From the cell containing the given text, extract its center point as (X, Y) coordinate. 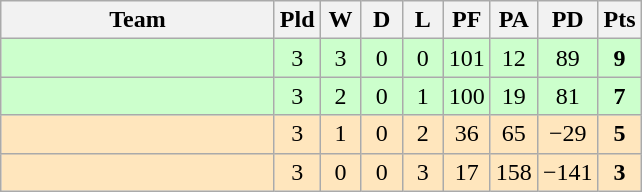
L (422, 20)
81 (568, 96)
100 (466, 96)
PF (466, 20)
Pld (297, 20)
−141 (568, 172)
89 (568, 58)
9 (620, 58)
7 (620, 96)
12 (514, 58)
PA (514, 20)
W (340, 20)
19 (514, 96)
Team (138, 20)
−29 (568, 134)
17 (466, 172)
PD (568, 20)
158 (514, 172)
Pts (620, 20)
5 (620, 134)
D (382, 20)
36 (466, 134)
101 (466, 58)
65 (514, 134)
